Capture the cell that displays the provided text and extract its [x, y] central coordinate. 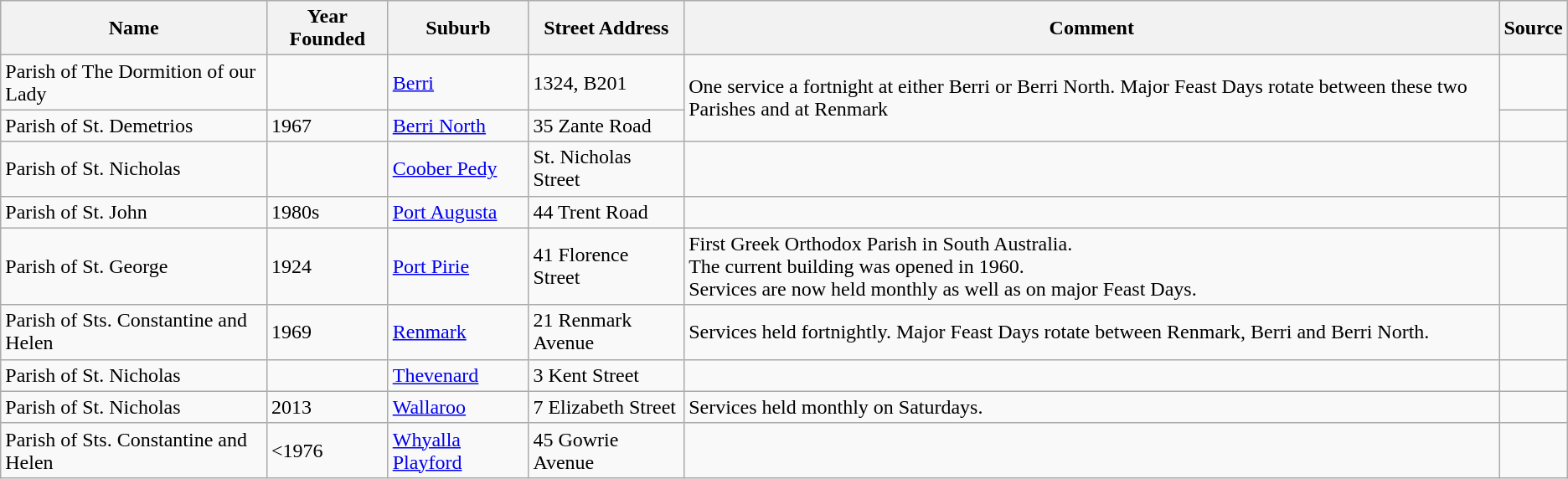
1980s [327, 212]
Renmark [458, 332]
1924 [327, 266]
Berri North [458, 126]
7 Elizabeth Street [606, 407]
Source [1533, 28]
Parish of St. George [134, 266]
Parish of St. John [134, 212]
Port Pirie [458, 266]
21 Renmark Avenue [606, 332]
1324, B201 [606, 82]
Parish of The Dormition of our Lady [134, 82]
45 Gowrie Avenue [606, 451]
St. Nicholas Street [606, 169]
Berri [458, 82]
Services held fortnightly. Major Feast Days rotate between Renmark, Berri and Berri North. [1092, 332]
1967 [327, 126]
Suburb [458, 28]
2013 [327, 407]
Street Address [606, 28]
Port Augusta [458, 212]
Name [134, 28]
Coober Pedy [458, 169]
Wallaroo [458, 407]
Thevenard [458, 375]
Year Founded [327, 28]
Parish of St. Demetrios [134, 126]
44 Trent Road [606, 212]
3 Kent Street [606, 375]
41 Florence Street [606, 266]
35 Zante Road [606, 126]
Whyalla Playford [458, 451]
One service a fortnight at either Berri or Berri North. Major Feast Days rotate between these two Parishes and at Renmark [1092, 99]
First Greek Orthodox Parish in South Australia. The current building was opened in 1960.Services are now held monthly as well as on major Feast Days. [1092, 266]
Services held monthly on Saturdays. [1092, 407]
Comment [1092, 28]
1969 [327, 332]
<1976 [327, 451]
